Provide the [x, y] coordinate of the cell's center where the given text is located.  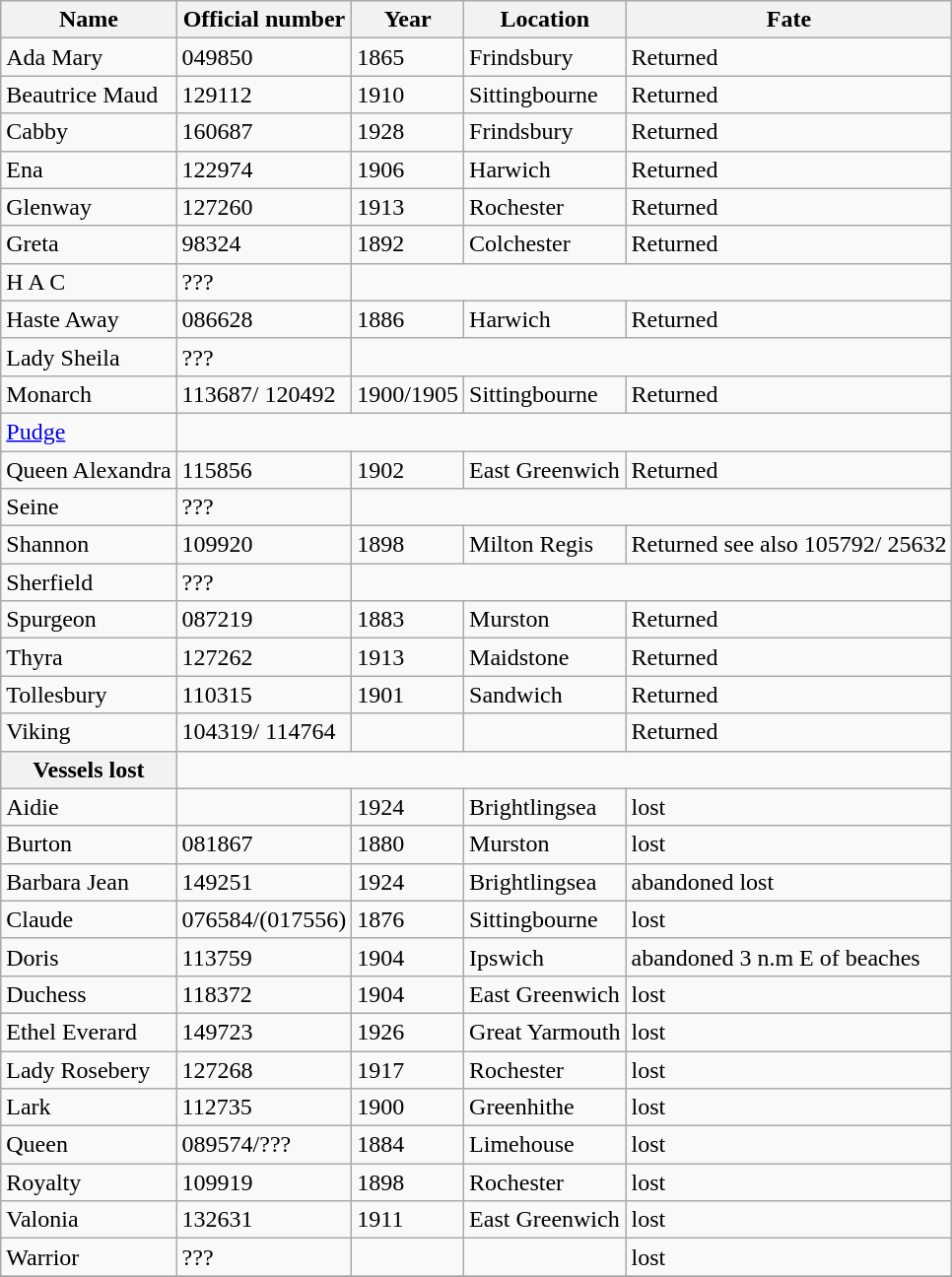
086628 [264, 319]
Aidie [89, 807]
1876 [408, 919]
abandoned 3 n.m E of beaches [788, 957]
Doris [89, 957]
Ethel Everard [89, 1032]
113759 [264, 957]
Viking [89, 732]
127268 [264, 1069]
Name [89, 20]
Spurgeon [89, 620]
081867 [264, 844]
1902 [408, 470]
Warrior [89, 1257]
Shannon [89, 545]
Limehouse [545, 1145]
Queen [89, 1145]
H A C [89, 282]
149723 [264, 1032]
Seine [89, 507]
Pudge [89, 432]
Official number [264, 20]
Royalty [89, 1182]
1928 [408, 132]
Greta [89, 244]
104319/ 114764 [264, 732]
1892 [408, 244]
109920 [264, 545]
Milton Regis [545, 545]
118372 [264, 994]
122974 [264, 169]
132631 [264, 1220]
abandoned lost [788, 882]
Burton [89, 844]
Lady Sheila [89, 357]
1880 [408, 844]
1906 [408, 169]
1884 [408, 1145]
149251 [264, 882]
Location [545, 20]
Glenway [89, 207]
087219 [264, 620]
Returned see also 105792/ 25632 [788, 545]
Barbara Jean [89, 882]
110315 [264, 695]
089574/??? [264, 1145]
127260 [264, 207]
1865 [408, 57]
Vessels lost [89, 770]
076584/(017556) [264, 919]
1900/1905 [408, 394]
1910 [408, 95]
1900 [408, 1108]
Lark [89, 1108]
Duchess [89, 994]
1911 [408, 1220]
1886 [408, 319]
Valonia [89, 1220]
Ena [89, 169]
Lady Rosebery [89, 1069]
Great Yarmouth [545, 1032]
Ipswich [545, 957]
1883 [408, 620]
Greenhithe [545, 1108]
Fate [788, 20]
Beautrice Maud [89, 95]
Year [408, 20]
129112 [264, 95]
160687 [264, 132]
Haste Away [89, 319]
113687/ 120492 [264, 394]
112735 [264, 1108]
127262 [264, 657]
Sherfield [89, 582]
Thyra [89, 657]
1901 [408, 695]
Cabby [89, 132]
1926 [408, 1032]
Ada Mary [89, 57]
Tollesbury [89, 695]
049850 [264, 57]
Queen Alexandra [89, 470]
109919 [264, 1182]
Sandwich [545, 695]
98324 [264, 244]
Monarch [89, 394]
Colchester [545, 244]
Claude [89, 919]
1917 [408, 1069]
115856 [264, 470]
Maidstone [545, 657]
